Scan for the cell matching the given text and deliver its (X, Y) coordinate at center. 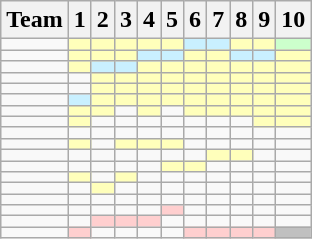
9 (264, 20)
3 (126, 20)
4 (148, 20)
6 (196, 20)
1 (80, 20)
8 (242, 20)
Team (35, 20)
7 (218, 20)
2 (102, 20)
10 (294, 20)
5 (172, 20)
